Provide the (X, Y) coordinate of the cell's center where the given text is located.  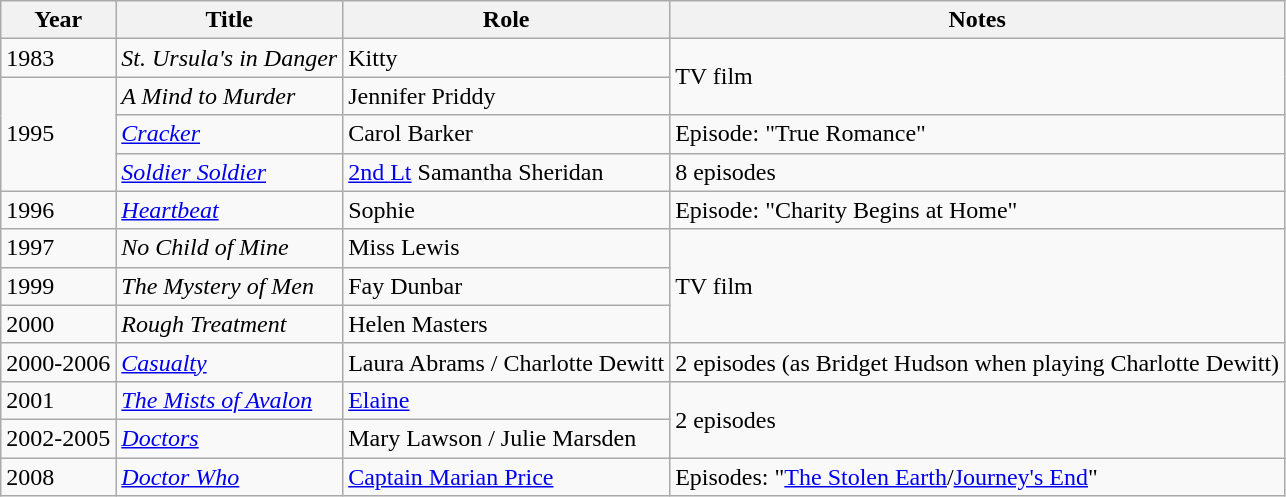
Elaine (506, 400)
Rough Treatment (230, 324)
Heartbeat (230, 210)
2nd Lt Samantha Sheridan (506, 172)
Role (506, 20)
Jennifer Priddy (506, 96)
2002-2005 (58, 438)
2000 (58, 324)
Laura Abrams / Charlotte Dewitt (506, 362)
8 episodes (978, 172)
Helen Masters (506, 324)
2008 (58, 477)
1997 (58, 248)
Sophie (506, 210)
1999 (58, 286)
2001 (58, 400)
Carol Barker (506, 134)
The Mists of Avalon (230, 400)
2 episodes (as Bridget Hudson when playing Charlotte Dewitt) (978, 362)
Casualty (230, 362)
2 episodes (978, 419)
Miss Lewis (506, 248)
Doctor Who (230, 477)
1995 (58, 134)
Notes (978, 20)
No Child of Mine (230, 248)
Mary Lawson / Julie Marsden (506, 438)
Cracker (230, 134)
2000-2006 (58, 362)
Soldier Soldier (230, 172)
Year (58, 20)
Episode: "Charity Begins at Home" (978, 210)
Doctors (230, 438)
1996 (58, 210)
The Mystery of Men (230, 286)
Kitty (506, 58)
Fay Dunbar (506, 286)
Title (230, 20)
Episode: "True Romance" (978, 134)
Episodes: "The Stolen Earth/Journey's End" (978, 477)
A Mind to Murder (230, 96)
Captain Marian Price (506, 477)
St. Ursula's in Danger (230, 58)
1983 (58, 58)
